Determine the (x, y) coordinate at the center of the cell enclosing the given text.  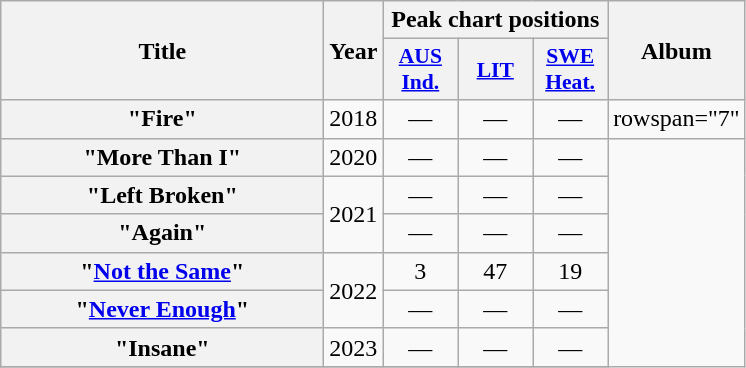
SWEHeat. (570, 70)
2020 (354, 157)
Title (162, 50)
2022 (354, 290)
"Never Enough" (162, 309)
LIT (496, 70)
Album (677, 50)
"More Than I" (162, 157)
rowspan="7" (677, 119)
3 (420, 271)
47 (496, 271)
Year (354, 50)
2023 (354, 347)
"Not the Same" (162, 271)
"Left Broken" (162, 195)
"Insane" (162, 347)
"Again" (162, 233)
2018 (354, 119)
"Fire" (162, 119)
AUSInd. (420, 70)
2021 (354, 214)
19 (570, 271)
Peak chart positions (496, 20)
